Extract the [X, Y] coordinate from the center of the cell holding the provided text.  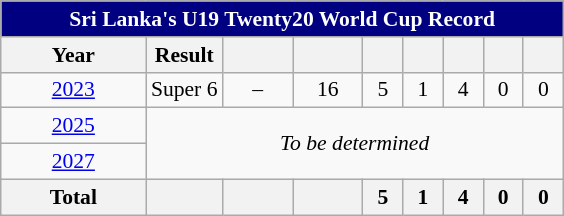
2023 [74, 90]
Super 6 [184, 90]
Sri Lanka's U19 Twenty20 World Cup Record [282, 19]
2025 [74, 126]
– [258, 90]
Year [74, 55]
2027 [74, 162]
16 [328, 90]
Result [184, 55]
To be determined [355, 144]
Total [74, 197]
